Determine the (X, Y) coordinate at the center of the cell enclosing the given text.  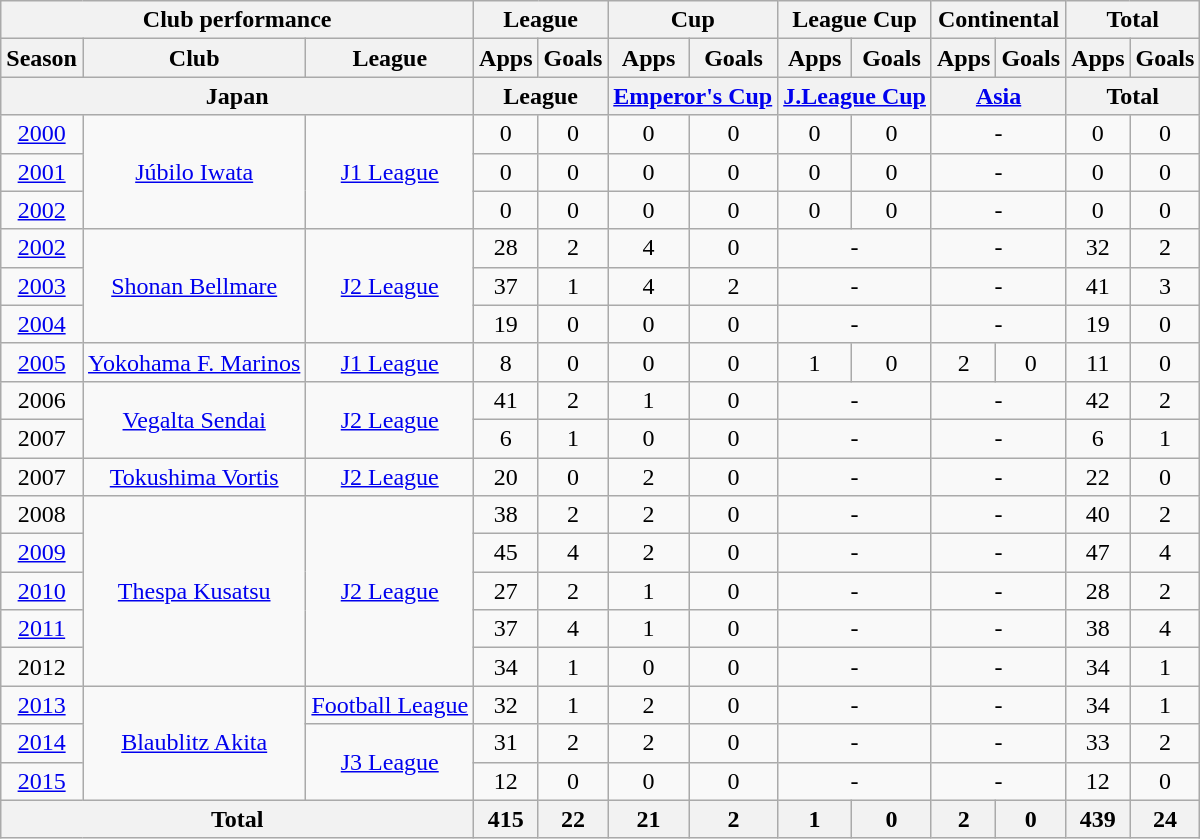
40 (1098, 515)
2013 (42, 705)
47 (1098, 553)
Continental (998, 20)
3 (1165, 286)
24 (1165, 819)
Emperor's Cup (693, 96)
31 (506, 743)
2010 (42, 591)
2012 (42, 667)
Yokohama F. Marinos (194, 362)
J3 League (390, 762)
Season (42, 58)
Club (194, 58)
Asia (998, 96)
2014 (42, 743)
J.League Cup (855, 96)
45 (506, 553)
Japan (238, 96)
2006 (42, 400)
27 (506, 591)
Blaublitz Akita (194, 743)
2015 (42, 781)
415 (506, 819)
Shonan Bellmare (194, 286)
Club performance (238, 20)
League Cup (855, 20)
Júbilo Iwata (194, 172)
2001 (42, 172)
Tokushima Vortis (194, 477)
Vegalta Sendai (194, 419)
2005 (42, 362)
8 (506, 362)
2008 (42, 515)
20 (506, 477)
2000 (42, 134)
2011 (42, 629)
42 (1098, 400)
2009 (42, 553)
2003 (42, 286)
Football League (390, 705)
439 (1098, 819)
Cup (693, 20)
2004 (42, 324)
Thespa Kusatsu (194, 591)
21 (649, 819)
11 (1098, 362)
33 (1098, 743)
